Pinpoint the cell where the given text exists, returning its [X, Y] midpoint coordinate. 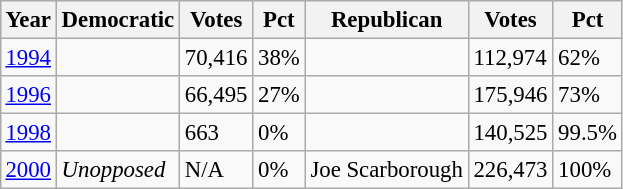
100% [588, 170]
226,473 [510, 170]
62% [588, 57]
1998 [28, 133]
70,416 [216, 57]
175,946 [510, 95]
663 [216, 133]
Year [28, 20]
Joe Scarborough [386, 170]
1994 [28, 57]
2000 [28, 170]
99.5% [588, 133]
Unopposed [118, 170]
112,974 [510, 57]
Republican [386, 20]
Democratic [118, 20]
38% [279, 57]
73% [588, 95]
1996 [28, 95]
66,495 [216, 95]
27% [279, 95]
140,525 [510, 133]
N/A [216, 170]
